Output the [X, Y] coordinate of the center of the cell containing the given text.  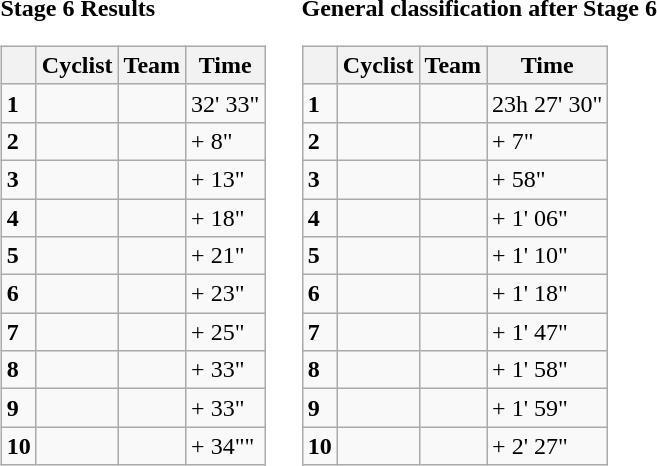
+ 1' 06" [548, 217]
+ 23" [226, 294]
+ 13" [226, 179]
+ 1' 10" [548, 256]
+ 21" [226, 256]
+ 8" [226, 141]
+ 1' 59" [548, 408]
32' 33" [226, 103]
+ 34"" [226, 446]
+ 7" [548, 141]
+ 1' 47" [548, 332]
+ 1' 58" [548, 370]
+ 18" [226, 217]
+ 58" [548, 179]
+ 25" [226, 332]
+ 1' 18" [548, 294]
23h 27' 30" [548, 103]
+ 2' 27" [548, 446]
